For the text-containing cell, return its midpoint in (x, y) coordinate format. 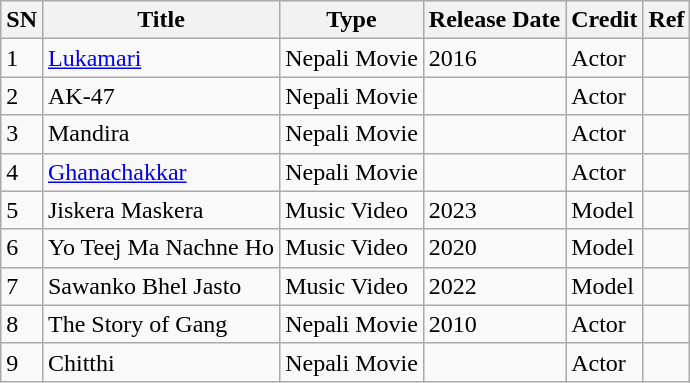
Ghanachakkar (160, 172)
SN (22, 20)
3 (22, 134)
2016 (494, 58)
2 (22, 96)
2020 (494, 248)
2023 (494, 210)
Credit (604, 20)
7 (22, 286)
8 (22, 324)
Type (352, 20)
Mandira (160, 134)
Sawanko Bhel Jasto (160, 286)
1 (22, 58)
2022 (494, 286)
Jiskera Maskera (160, 210)
Ref (666, 20)
4 (22, 172)
AK-47 (160, 96)
Chitthi (160, 362)
Lukamari (160, 58)
The Story of Gang (160, 324)
2010 (494, 324)
Title (160, 20)
6 (22, 248)
5 (22, 210)
9 (22, 362)
Release Date (494, 20)
Yo Teej Ma Nachne Ho (160, 248)
